Locate the cell with the specified text and output its (x, y) center coordinate. 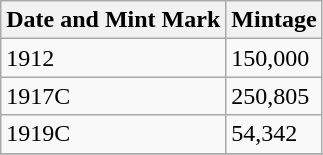
150,000 (274, 58)
Date and Mint Mark (114, 20)
54,342 (274, 134)
1919C (114, 134)
Mintage (274, 20)
1917C (114, 96)
250,805 (274, 96)
1912 (114, 58)
